For the text-containing cell, return its midpoint in [X, Y] coordinate format. 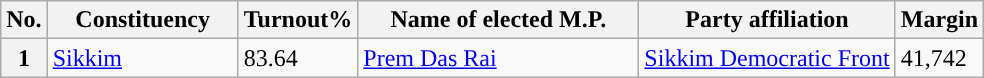
Name of elected M.P. [498, 20]
Margin [939, 20]
83.64 [298, 58]
Constituency [142, 20]
Sikkim [142, 58]
Sikkim Democratic Front [767, 58]
41,742 [939, 58]
1 [24, 58]
Prem Das Rai [498, 58]
Party affiliation [767, 20]
No. [24, 20]
Turnout% [298, 20]
